Search for the cell housing the specified text and yield its (X, Y) center coordinate. 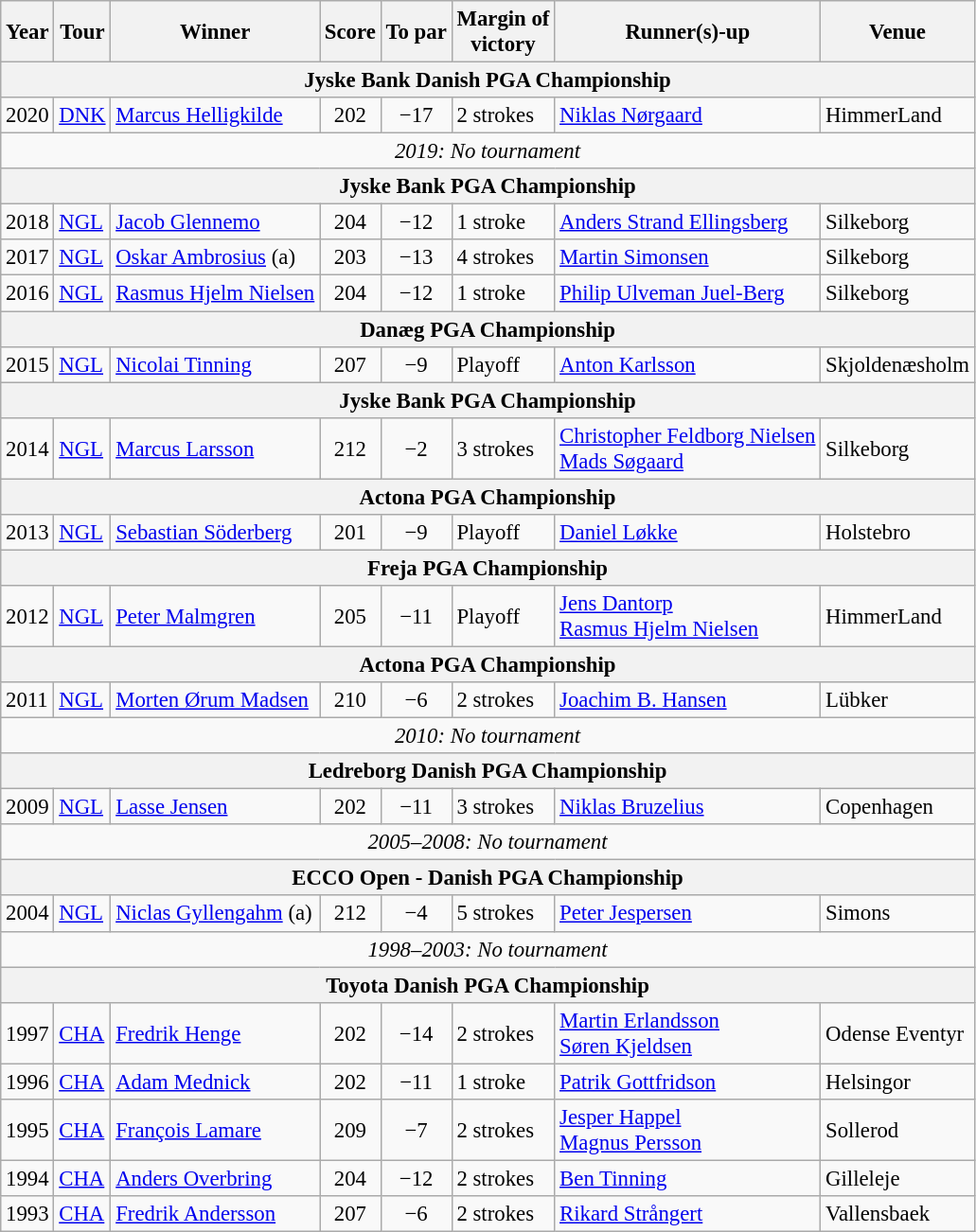
Joachim B. Hansen (687, 700)
2019: No tournament (488, 151)
Lübker (897, 700)
210 (350, 700)
Toyota Danish PGA Championship (488, 985)
Anton Karlsson (687, 364)
Winner (216, 32)
Jacob Glennemo (216, 222)
2020 (27, 115)
Fredrik Andersson (216, 1214)
Helsingor (897, 1082)
Peter Jespersen (687, 914)
2005–2008: No tournament (488, 842)
203 (350, 258)
To par (417, 32)
1994 (27, 1178)
2016 (27, 293)
Fredrik Henge (216, 1033)
−14 (417, 1033)
Sebastian Söderberg (216, 533)
Anders Overbring (216, 1178)
Jens Dantorp Rasmus Hjelm Nielsen (687, 617)
François Lamare (216, 1130)
Margin ofvictory (504, 32)
1996 (27, 1082)
−4 (417, 914)
−7 (417, 1130)
Rikard Strångert (687, 1214)
Danæg PGA Championship (488, 329)
Nicolai Tinning (216, 364)
Marcus Larsson (216, 449)
Morten Ørum Madsen (216, 700)
2010: No tournament (488, 736)
Oskar Ambrosius (a) (216, 258)
1997 (27, 1033)
−2 (417, 449)
Score (350, 32)
Jesper Happel Magnus Persson (687, 1130)
2015 (27, 364)
Lasse Jensen (216, 807)
Runner(s)-up (687, 32)
2017 (27, 258)
Daniel Løkke (687, 533)
Christopher Feldborg Nielsen Mads Søgaard (687, 449)
Philip Ulveman Juel-Berg (687, 293)
2011 (27, 700)
205 (350, 617)
Niclas Gyllengahm (a) (216, 914)
DNK (82, 115)
Martin Erlandsson Søren Kjeldsen (687, 1033)
Niklas Bruzelius (687, 807)
−17 (417, 115)
Peter Malmgren (216, 617)
Niklas Nørgaard (687, 115)
ECCO Open - Danish PGA Championship (488, 878)
1998–2003: No tournament (488, 949)
2012 (27, 617)
Ben Tinning (687, 1178)
Holstebro (897, 533)
Ledreborg Danish PGA Championship (488, 771)
4 strokes (504, 258)
1995 (27, 1130)
Marcus Helligkilde (216, 115)
Odense Eventyr (897, 1033)
−13 (417, 258)
Patrik Gottfridson (687, 1082)
2009 (27, 807)
Tour (82, 32)
Vallensbaek (897, 1214)
2014 (27, 449)
Anders Strand Ellingsberg (687, 222)
209 (350, 1130)
2018 (27, 222)
201 (350, 533)
Year (27, 32)
Venue (897, 32)
Rasmus Hjelm Nielsen (216, 293)
1993 (27, 1214)
2004 (27, 914)
5 strokes (504, 914)
Sollerod (897, 1130)
Freja PGA Championship (488, 568)
Gilleleje (897, 1178)
Martin Simonsen (687, 258)
Copenhagen (897, 807)
Adam Mednick (216, 1082)
Skjoldenæsholm (897, 364)
Simons (897, 914)
2013 (27, 533)
Jyske Bank Danish PGA Championship (488, 80)
